Determine the (x, y) coordinate at the center of the cell enclosing the given text.  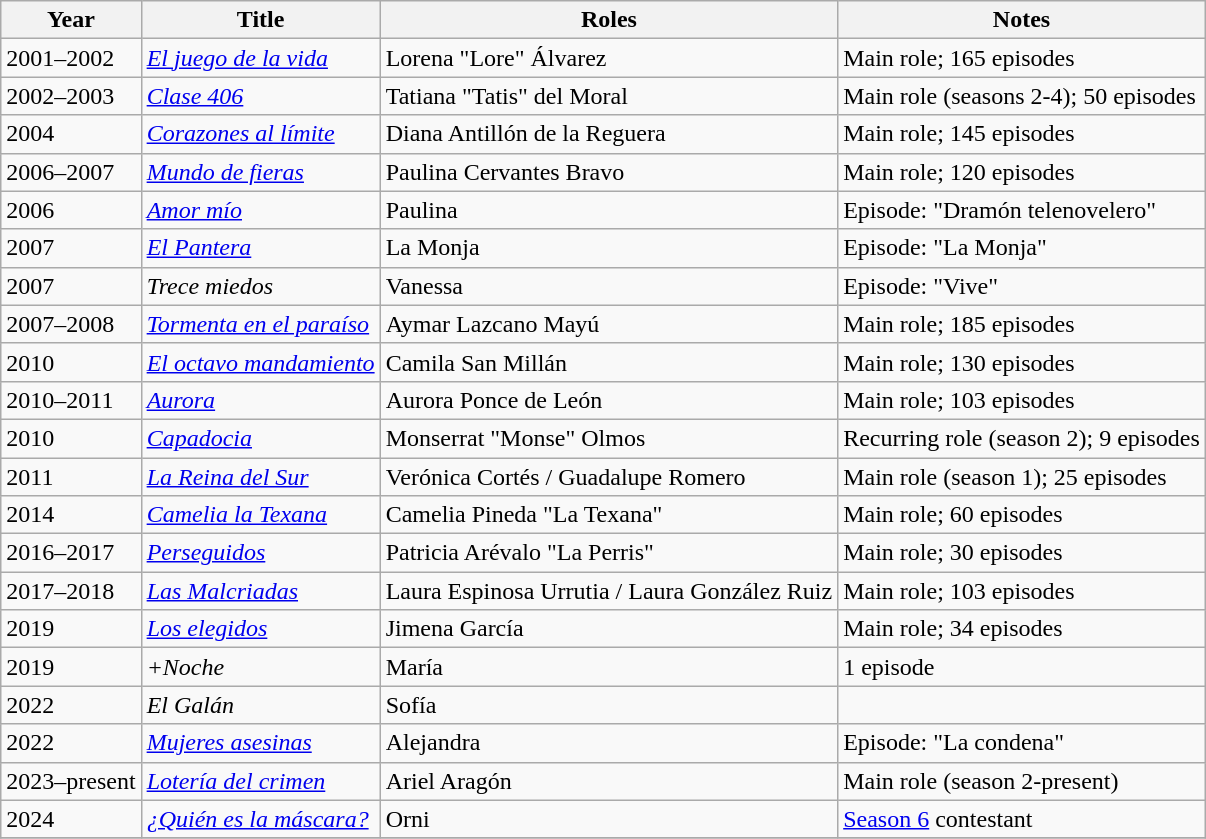
Main role (seasons 2-4); 50 episodes (1022, 96)
2014 (71, 515)
La Reina del Sur (260, 477)
Aymar Lazcano Mayú (609, 324)
El juego de la vida (260, 58)
2023–present (71, 781)
Tormenta en el paraíso (260, 324)
2006 (71, 210)
Title (260, 20)
Las Malcriadas (260, 591)
Capadocia (260, 438)
2002–2003 (71, 96)
¿Quién es la máscara? (260, 819)
Aurora Ponce de León (609, 400)
Ariel Aragón (609, 781)
2007–2008 (71, 324)
El Pantera (260, 248)
Episode: "La Monja" (1022, 248)
2004 (71, 134)
2011 (71, 477)
Main role; 130 episodes (1022, 362)
Amor mío (260, 210)
Episode: "La condena" (1022, 743)
Patricia Arévalo "La Perris" (609, 553)
Year (71, 20)
Episode: "Dramón telenovelero" (1022, 210)
Orni (609, 819)
Main role; 145 episodes (1022, 134)
Perseguidos (260, 553)
Camila San Millán (609, 362)
Vanessa (609, 286)
Main role; 30 episodes (1022, 553)
Tatiana "Tatis" del Moral (609, 96)
Main role; 165 episodes (1022, 58)
Clase 406 (260, 96)
Camelia Pineda "La Texana" (609, 515)
El octavo mandamiento (260, 362)
La Monja (609, 248)
2010–2011 (71, 400)
1 episode (1022, 667)
Camelia la Texana (260, 515)
El Galán (260, 705)
Diana Antillón de la Reguera (609, 134)
Monserrat "Monse" Olmos (609, 438)
Paulina (609, 210)
Corazones al límite (260, 134)
Paulina Cervantes Bravo (609, 172)
Main role (season 2-present) (1022, 781)
Lorena "Lore" Álvarez (609, 58)
Roles (609, 20)
2001–2002 (71, 58)
Los elegidos (260, 629)
Mujeres asesinas (260, 743)
Trece miedos (260, 286)
Main role (season 1); 25 episodes (1022, 477)
Aurora (260, 400)
2017–2018 (71, 591)
2006–2007 (71, 172)
Jimena García (609, 629)
2024 (71, 819)
Verónica Cortés / Guadalupe Romero (609, 477)
Main role; 185 episodes (1022, 324)
2016–2017 (71, 553)
Recurring role (season 2); 9 episodes (1022, 438)
Notes (1022, 20)
Laura Espinosa Urrutia / Laura González Ruiz (609, 591)
Main role; 34 episodes (1022, 629)
Season 6 contestant (1022, 819)
Mundo de fieras (260, 172)
+Noche (260, 667)
Episode: "Vive" (1022, 286)
María (609, 667)
Main role; 120 episodes (1022, 172)
Alejandra (609, 743)
Main role; 60 episodes (1022, 515)
Lotería del crimen (260, 781)
Sofía (609, 705)
